For the text-containing cell, return its midpoint in (X, Y) coordinate format. 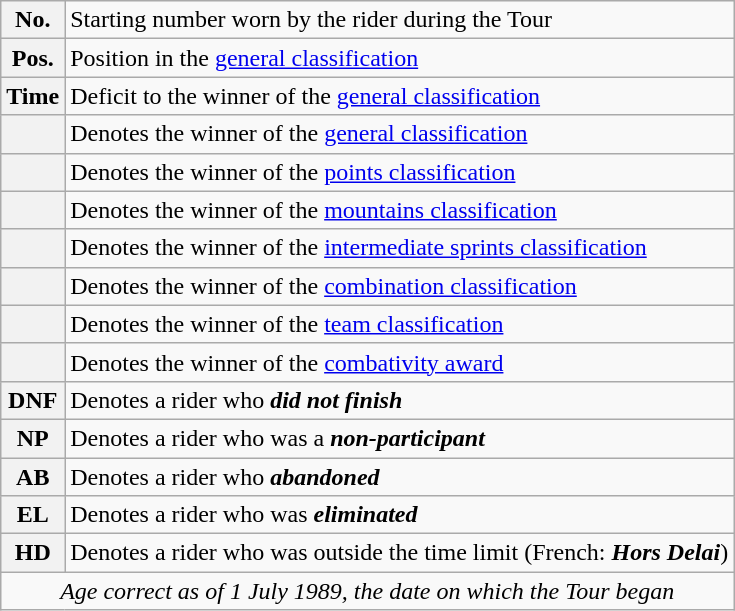
HD (33, 553)
Denotes a rider who did not finish (400, 400)
EL (33, 515)
Deficit to the winner of the general classification (400, 96)
Starting number worn by the rider during the Tour (400, 20)
Position in the general classification (400, 58)
Denotes the winner of the combativity award (400, 362)
Denotes the winner of the mountains classification (400, 210)
Age correct as of 1 July 1989, the date on which the Tour began (368, 591)
No. (33, 20)
Denotes the winner of the general classification (400, 134)
Denotes a rider who was eliminated (400, 515)
Pos. (33, 58)
Time (33, 96)
DNF (33, 400)
AB (33, 477)
Denotes a rider who was a non-participant (400, 438)
Denotes a rider who was outside the time limit (French: Hors Delai) (400, 553)
NP (33, 438)
Denotes the winner of the team classification (400, 324)
Denotes the winner of the intermediate sprints classification (400, 248)
Denotes the winner of the points classification (400, 172)
Denotes a rider who abandoned (400, 477)
Denotes the winner of the combination classification (400, 286)
